Capture the cell that displays the provided text and extract its [x, y] central coordinate. 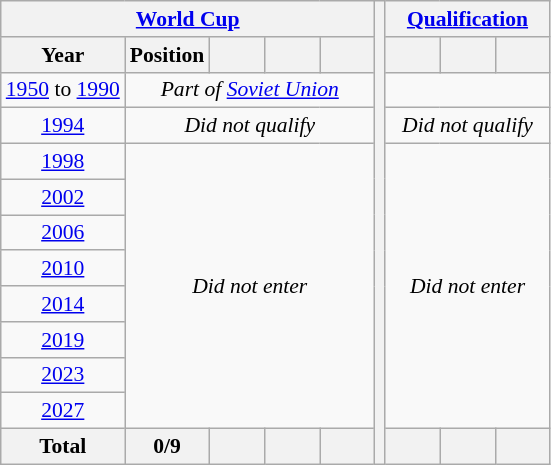
Year [63, 55]
2019 [63, 340]
2027 [63, 411]
Total [63, 447]
Qualification [468, 19]
Position [167, 55]
2010 [63, 269]
2006 [63, 233]
1950 to 1990 [63, 90]
Part of Soviet Union [250, 90]
1994 [63, 126]
0/9 [167, 447]
2023 [63, 375]
1998 [63, 162]
2002 [63, 197]
2014 [63, 304]
World Cup [188, 19]
